Return (x, y) of the center of cell containing provided text 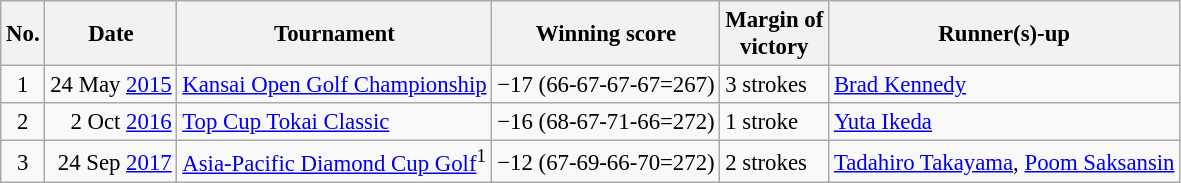
No. (23, 34)
1 (23, 85)
Tadahiro Takayama, Poom Saksansin (1004, 162)
24 Sep 2017 (111, 162)
2 strokes (774, 162)
Brad Kennedy (1004, 85)
2 Oct 2016 (111, 122)
−16 (68-67-71-66=272) (606, 122)
3 (23, 162)
1 stroke (774, 122)
3 strokes (774, 85)
Top Cup Tokai Classic (334, 122)
−17 (66-67-67-67=267) (606, 85)
Winning score (606, 34)
Kansai Open Golf Championship (334, 85)
Tournament (334, 34)
Margin ofvictory (774, 34)
24 May 2015 (111, 85)
Asia-Pacific Diamond Cup Golf1 (334, 162)
2 (23, 122)
Yuta Ikeda (1004, 122)
Date (111, 34)
−12 (67-69-66-70=272) (606, 162)
Runner(s)-up (1004, 34)
